Determine the [x, y] coordinate at the center of the cell enclosing the given text.  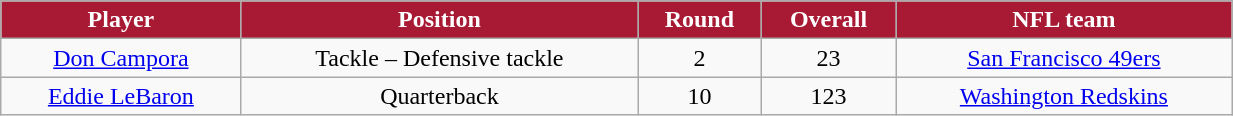
San Francisco 49ers [1064, 58]
Position [440, 20]
NFL team [1064, 20]
123 [828, 96]
Washington Redskins [1064, 96]
Don Campora [121, 58]
10 [700, 96]
Quarterback [440, 96]
Tackle – Defensive tackle [440, 58]
Eddie LeBaron [121, 96]
2 [700, 58]
Round [700, 20]
23 [828, 58]
Player [121, 20]
Overall [828, 20]
